Search for the cell housing the specified text and yield its [x, y] center coordinate. 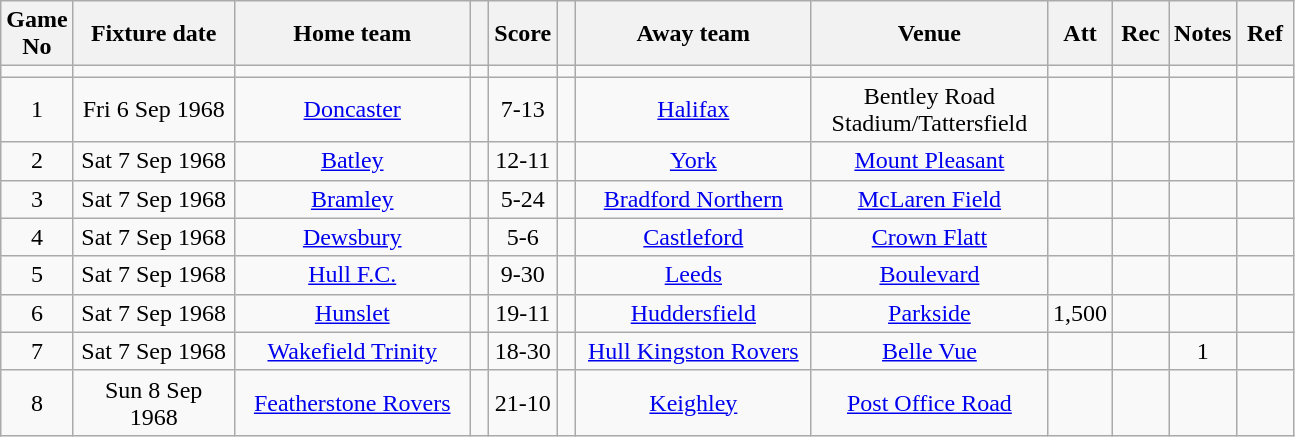
Castleford [693, 237]
Bradford Northern [693, 199]
Fri 6 Sep 1968 [154, 110]
Belle Vue [929, 351]
Wakefield Trinity [352, 351]
Batley [352, 161]
Hull F.C. [352, 275]
Venue [929, 34]
Away team [693, 34]
Mount Pleasant [929, 161]
Halifax [693, 110]
3 [37, 199]
Boulevard [929, 275]
Parkside [929, 313]
Bramley [352, 199]
Doncaster [352, 110]
Post Office Road [929, 402]
Hull Kingston Rovers [693, 351]
6 [37, 313]
Notes [1203, 34]
Featherstone Rovers [352, 402]
1,500 [1080, 313]
12-11 [523, 161]
Game No [37, 34]
Keighley [693, 402]
Ref [1265, 34]
Bentley Road Stadium/Tattersfield [929, 110]
Huddersfield [693, 313]
4 [37, 237]
McLaren Field [929, 199]
Leeds [693, 275]
5-24 [523, 199]
Dewsbury [352, 237]
Sun 8 Sep 1968 [154, 402]
Att [1080, 34]
5-6 [523, 237]
Home team [352, 34]
7-13 [523, 110]
21-10 [523, 402]
Hunslet [352, 313]
Crown Flatt [929, 237]
8 [37, 402]
19-11 [523, 313]
Fixture date [154, 34]
9-30 [523, 275]
18-30 [523, 351]
5 [37, 275]
York [693, 161]
Rec [1141, 34]
Score [523, 34]
7 [37, 351]
2 [37, 161]
